Search for the cell housing the specified text and yield its (X, Y) center coordinate. 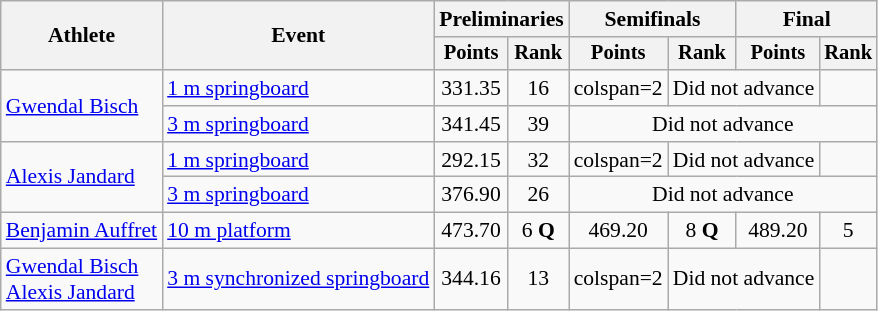
Semifinals (653, 19)
Event (298, 36)
8 Q (702, 231)
Athlete (82, 36)
Gwendal Bisch (82, 106)
Alexis Jandard (82, 178)
3 m synchronized springboard (298, 280)
6 Q (538, 231)
16 (538, 88)
13 (538, 280)
292.15 (471, 160)
489.20 (778, 231)
Benjamin Auffret (82, 231)
32 (538, 160)
331.35 (471, 88)
5 (848, 231)
10 m platform (298, 231)
469.20 (618, 231)
344.16 (471, 280)
341.45 (471, 124)
26 (538, 195)
376.90 (471, 195)
Gwendal BischAlexis Jandard (82, 280)
473.70 (471, 231)
Preliminaries (501, 19)
39 (538, 124)
Final (806, 19)
